Scan for the cell matching the given text and deliver its [X, Y] coordinate at center. 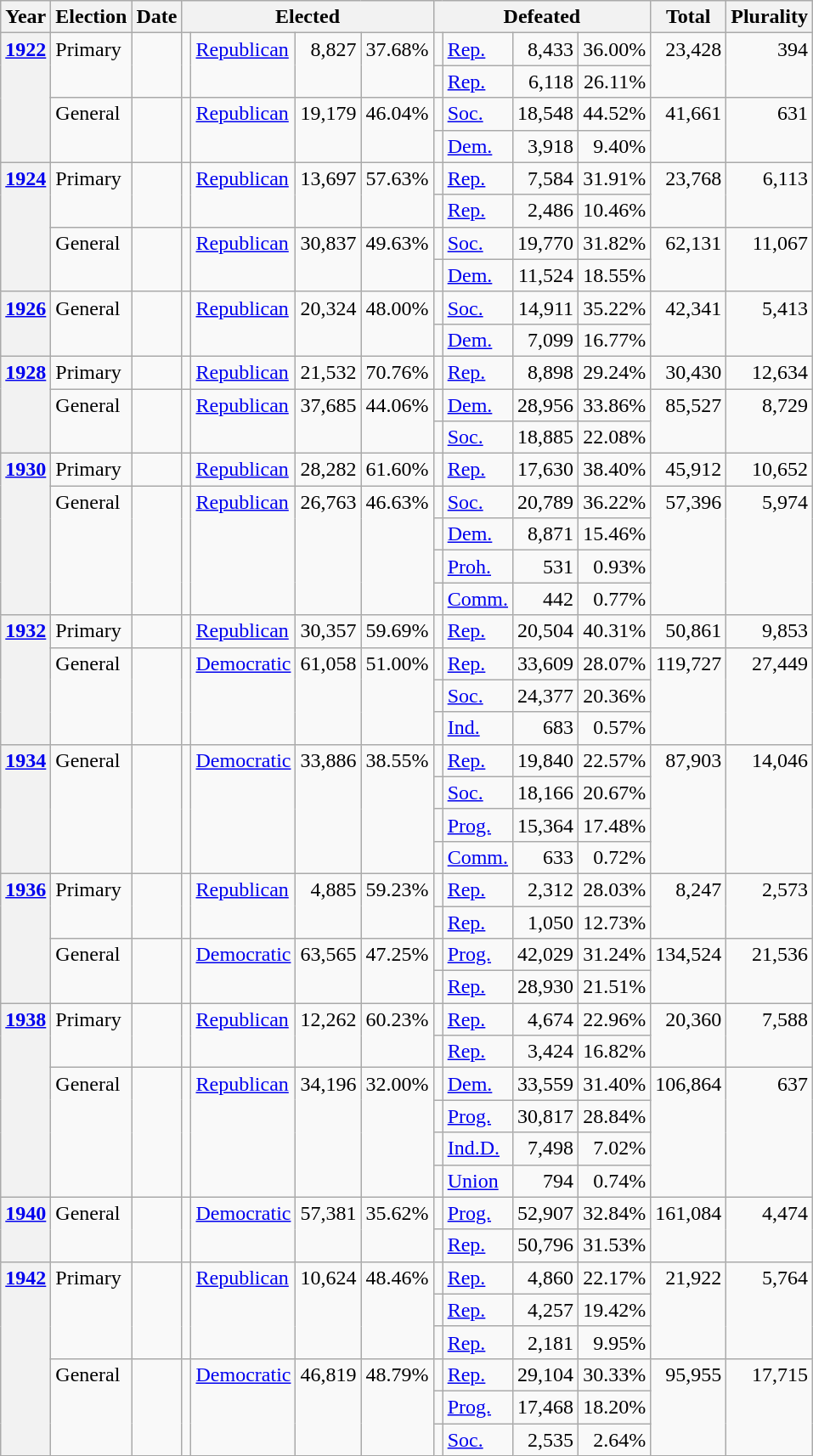
Election [92, 17]
33,886 [328, 809]
20,789 [545, 502]
2,573 [770, 906]
95,955 [688, 1407]
14,911 [545, 308]
59.69% [398, 631]
637 [770, 1132]
30,837 [328, 259]
1934 [25, 809]
20.67% [615, 793]
Plurality [770, 17]
37,685 [328, 421]
11,067 [770, 259]
33,559 [545, 1084]
20,360 [688, 1036]
28,282 [328, 470]
28,930 [545, 987]
28.03% [615, 889]
17,715 [770, 1407]
10.46% [615, 211]
7.02% [615, 1148]
134,524 [688, 971]
28,956 [545, 405]
19,179 [328, 130]
22.57% [615, 760]
20,324 [328, 324]
6,118 [545, 82]
0.72% [615, 857]
794 [545, 1181]
2,312 [545, 889]
2,181 [545, 1342]
33.86% [615, 405]
21,536 [770, 971]
2.64% [615, 1440]
41,661 [688, 130]
31.82% [615, 243]
Total [688, 17]
21.51% [615, 987]
683 [545, 728]
17,630 [545, 470]
19.42% [615, 1310]
26,763 [328, 550]
46.04% [398, 130]
8,871 [545, 534]
8,827 [328, 65]
29.24% [615, 372]
Ind. [477, 728]
12.73% [615, 922]
8,433 [545, 49]
31.40% [615, 1084]
28.07% [615, 663]
7,099 [545, 340]
40.31% [615, 631]
46.63% [398, 550]
36.00% [615, 49]
44.52% [615, 114]
2,535 [545, 1440]
21,532 [328, 372]
14,046 [770, 809]
17,468 [545, 1407]
2,486 [545, 211]
1930 [25, 534]
57,381 [328, 1229]
1938 [25, 1100]
18,885 [545, 437]
17.48% [615, 825]
Ind.D. [477, 1148]
30.33% [615, 1374]
26.11% [615, 82]
18,166 [545, 793]
23,428 [688, 65]
0.57% [615, 728]
3,918 [545, 146]
16.77% [615, 340]
18,548 [545, 114]
45,912 [688, 470]
0.74% [615, 1181]
4,257 [545, 1310]
20.36% [615, 696]
20,504 [545, 631]
9.40% [615, 146]
Year [25, 17]
1,050 [545, 922]
38.55% [398, 809]
35.22% [615, 308]
37.68% [398, 65]
161,084 [688, 1229]
44.06% [398, 421]
36.22% [615, 502]
8,898 [545, 372]
Union [477, 1181]
15,364 [545, 825]
531 [545, 567]
31.24% [615, 955]
27,449 [770, 696]
48.00% [398, 324]
87,903 [688, 809]
7,584 [545, 178]
119,727 [688, 696]
1936 [25, 938]
61,058 [328, 696]
7,498 [545, 1148]
48.79% [398, 1407]
0.77% [615, 599]
51.00% [398, 696]
4,885 [328, 906]
18.20% [615, 1407]
15.46% [615, 534]
59.23% [398, 906]
5,413 [770, 324]
Date [156, 17]
42,029 [545, 955]
30,817 [545, 1116]
9.95% [615, 1342]
29,104 [545, 1374]
13,697 [328, 195]
61.60% [398, 470]
1942 [25, 1358]
1922 [25, 98]
1928 [25, 404]
5,974 [770, 550]
631 [770, 130]
19,840 [545, 760]
22.17% [615, 1278]
633 [545, 857]
106,864 [688, 1132]
62,131 [688, 259]
Proh. [477, 567]
32.00% [398, 1132]
50,861 [688, 631]
42,341 [688, 324]
28.84% [615, 1116]
31.53% [615, 1245]
8,247 [688, 906]
394 [770, 65]
8,729 [770, 421]
1932 [25, 680]
33,609 [545, 663]
4,860 [545, 1278]
23,768 [688, 195]
24,377 [545, 696]
30,357 [328, 631]
18.55% [615, 275]
Defeated [542, 17]
11,524 [545, 275]
3,424 [545, 1052]
32.84% [615, 1213]
12,262 [328, 1036]
16.82% [615, 1052]
7,588 [770, 1036]
22.96% [615, 1019]
0.93% [615, 567]
30,430 [688, 372]
60.23% [398, 1036]
57,396 [688, 550]
6,113 [770, 195]
57.63% [398, 195]
5,764 [770, 1310]
1940 [25, 1229]
31.91% [615, 178]
47.25% [398, 971]
49.63% [398, 259]
10,652 [770, 470]
63,565 [328, 971]
4,674 [545, 1019]
Elected [308, 17]
10,624 [328, 1310]
1926 [25, 324]
48.46% [398, 1310]
19,770 [545, 243]
34,196 [328, 1132]
442 [545, 599]
38.40% [615, 470]
22.08% [615, 437]
50,796 [545, 1245]
12,634 [770, 372]
35.62% [398, 1229]
52,907 [545, 1213]
70.76% [398, 372]
46,819 [328, 1407]
85,527 [688, 421]
1924 [25, 227]
21,922 [688, 1310]
9,853 [770, 631]
4,474 [770, 1229]
